Pinpoint the cell where the given text exists, returning its (X, Y) midpoint coordinate. 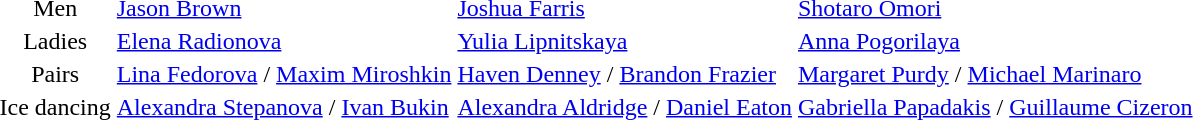
Lina Fedorova / Maxim Miroshkin (284, 74)
Haven Denney / Brandon Frazier (625, 74)
Yulia Lipnitskaya (625, 41)
Elena Radionova (284, 41)
